For the text-containing cell, return its midpoint in (X, Y) coordinate format. 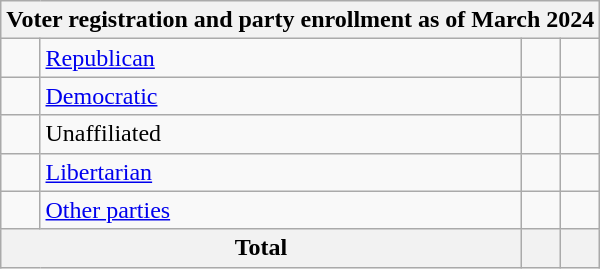
Total (262, 248)
Libertarian (280, 172)
Republican (280, 58)
Unaffiliated (280, 134)
Democratic (280, 96)
Voter registration and party enrollment as of March 2024 (300, 20)
Other parties (280, 210)
